Return [x, y] of the center of cell containing provided text 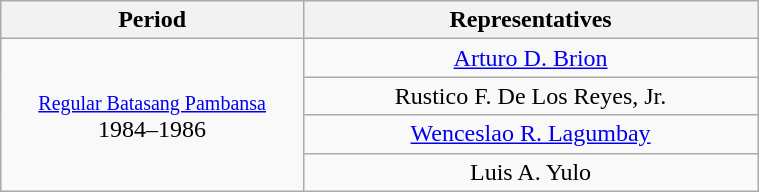
Period [152, 20]
Luis A. Yulo [530, 172]
Wenceslao R. Lagumbay [530, 134]
Rustico F. De Los Reyes, Jr. [530, 96]
Arturo D. Brion [530, 58]
Regular Batasang Pambansa1984–1986 [152, 115]
Representatives [530, 20]
